Provide the (x, y) coordinate of the cell's center where the given text is located.  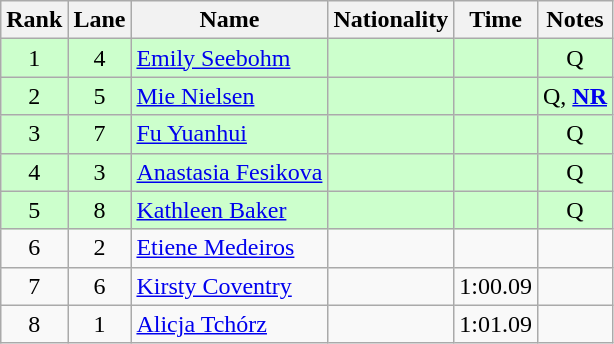
Notes (574, 20)
Kathleen Baker (230, 210)
Etiene Medeiros (230, 248)
Kirsty Coventry (230, 286)
1:01.09 (496, 324)
Q, NR (574, 96)
Nationality (391, 20)
Fu Yuanhui (230, 134)
Mie Nielsen (230, 96)
Rank (34, 20)
Time (496, 20)
Anastasia Fesikova (230, 172)
Name (230, 20)
Emily Seebohm (230, 58)
Alicja Tchórz (230, 324)
1:00.09 (496, 286)
Lane (100, 20)
